Provide the (x, y) coordinate of the cell's center where the given text is located.  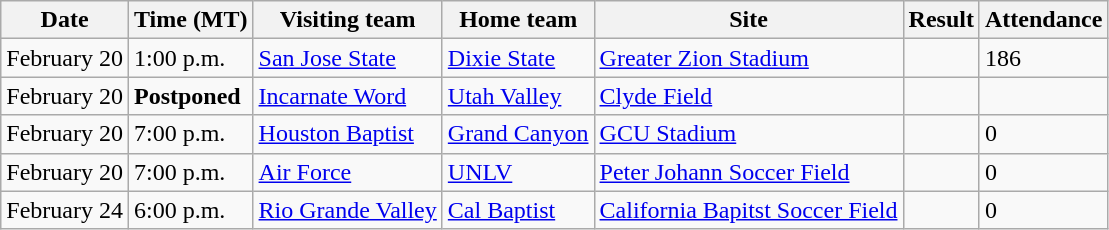
6:00 p.m. (190, 210)
GCU Stadium (748, 134)
Clyde Field (748, 96)
Air Force (348, 172)
186 (1043, 58)
Greater Zion Stadium (748, 58)
Date (65, 20)
Incarnate Word (348, 96)
Dixie State (518, 58)
California Bapitst Soccer Field (748, 210)
February 24 (65, 210)
1:00 p.m. (190, 58)
Attendance (1043, 20)
Postponed (190, 96)
Visiting team (348, 20)
Utah Valley (518, 96)
Time (MT) (190, 20)
Cal Baptist (518, 210)
Rio Grande Valley (348, 210)
Site (748, 20)
Home team (518, 20)
Result (941, 20)
Peter Johann Soccer Field (748, 172)
UNLV (518, 172)
Grand Canyon (518, 134)
San Jose State (348, 58)
Houston Baptist (348, 134)
